Find where the given text appears and provide that cell's center as [X, Y] coordinate. 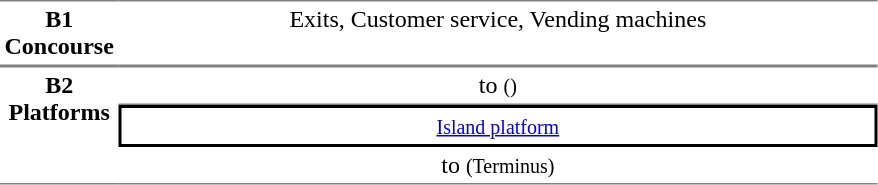
B2Platforms [59, 125]
Exits, Customer service, Vending machines [498, 33]
Island platform [498, 126]
to () [498, 86]
B1Concourse [59, 33]
to (Terminus) [498, 166]
